Capture the cell that displays the provided text and extract its [X, Y] central coordinate. 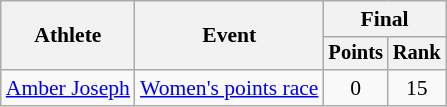
Rank [417, 54]
Women's points race [230, 88]
Event [230, 36]
Points [356, 54]
Amber Joseph [68, 88]
Athlete [68, 36]
15 [417, 88]
Final [385, 19]
0 [356, 88]
